Extract the (X, Y) coordinate from the center of the cell holding the provided text.  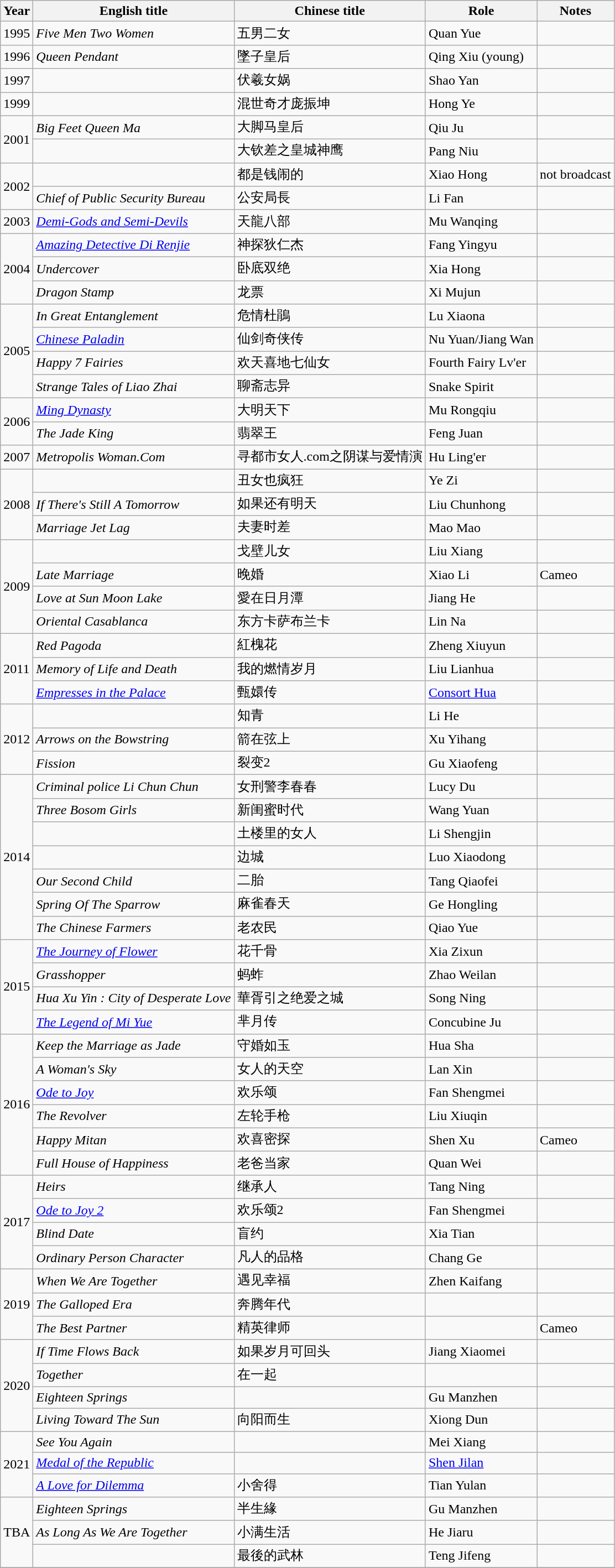
小舍得 (330, 1486)
Grasshopper (134, 975)
In Great Entanglement (134, 316)
2004 (17, 269)
混世奇才庞振坤 (330, 104)
2017 (17, 1222)
Mei Xiang (481, 1442)
Together (134, 1375)
丑女也疯狂 (330, 481)
Mu Wanqing (481, 221)
Li Shengjin (481, 834)
2001 (17, 139)
神探狄仁杰 (330, 246)
Feng Juan (481, 434)
欢天喜地七仙女 (330, 363)
Marriage Jet Lag (134, 528)
欢乐颂 (330, 1093)
二胎 (330, 881)
Shen Jilan (481, 1463)
大脚马皇后 (330, 127)
The Legend of Mi Yue (134, 1022)
奔腾年代 (330, 1304)
Full House of Happiness (134, 1164)
Quan Yue (481, 33)
Ge Hongling (481, 905)
Liu Xiang (481, 551)
仙剑奇侠传 (330, 340)
遇见幸福 (330, 1281)
Mao Mao (481, 528)
Arrows on the Bowstring (134, 740)
The Galloped Era (134, 1304)
Teng Jifeng (481, 1556)
A Woman's Sky (134, 1070)
东方卡萨布兰卡 (330, 622)
Xiao Li (481, 575)
The Jade King (134, 434)
都是钱闹的 (330, 175)
Red Pagoda (134, 645)
守婚如玉 (330, 1045)
边城 (330, 857)
Five Men Two Women (134, 33)
天龍八部 (330, 221)
Ode to Joy 2 (134, 1210)
Strange Tales of Liao Zhai (134, 386)
2019 (17, 1305)
Lin Na (481, 622)
紅槐花 (330, 645)
2007 (17, 457)
2020 (17, 1385)
Pang Niu (481, 152)
Hua Xu Yin : City of Desperate Love (134, 999)
Lucy Du (481, 786)
龙票 (330, 292)
Jiang He (481, 598)
Medal of the Republic (134, 1463)
Queen Pendant (134, 56)
Lan Xin (481, 1070)
Tian Yulan (481, 1486)
新闺蜜时代 (330, 810)
Xia Tian (481, 1234)
Snake Spirit (481, 386)
Late Marriage (134, 575)
蚂蚱 (330, 975)
Oriental Casablanca (134, 622)
Year (17, 11)
2021 (17, 1465)
Consort Hua (481, 692)
2002 (17, 186)
Ode to Joy (134, 1093)
Fourth Fairy Lv'er (481, 363)
半生緣 (330, 1509)
Happy 7 Fairies (134, 363)
Spring Of The Sparrow (134, 905)
1997 (17, 81)
Quan Wei (481, 1164)
墜子皇后 (330, 56)
Xi Mujun (481, 292)
Jiang Xiaomei (481, 1352)
大钦差之皇城神鹰 (330, 152)
2008 (17, 504)
聊斋志异 (330, 386)
Xiao Hong (481, 175)
Xiong Dun (481, 1420)
女人的天空 (330, 1070)
精英律师 (330, 1329)
When We Are Together (134, 1281)
知青 (330, 716)
Zhen Kaifang (481, 1281)
公安局長 (330, 198)
Wang Yuan (481, 810)
卧底双绝 (330, 269)
Xia Hong (481, 269)
Big Feet Queen Ma (134, 127)
在一起 (330, 1375)
not broadcast (576, 175)
Nu Yuan/Jiang Wan (481, 340)
Heirs (134, 1187)
向阳而生 (330, 1420)
Undercover (134, 269)
Lu Xiaona (481, 316)
戈壁儿女 (330, 551)
麻雀春天 (330, 905)
2011 (17, 669)
2012 (17, 739)
Liu Xiuqin (481, 1116)
Luo Xiaodong (481, 857)
Ordinary Person Character (134, 1258)
1999 (17, 104)
老农民 (330, 928)
老爸当家 (330, 1164)
Criminal police Li Chun Chun (134, 786)
Amazing Detective Di Renjie (134, 246)
A Love for Dilemma (134, 1486)
The Best Partner (134, 1329)
Zheng Xiuyun (481, 645)
Li He (481, 716)
甄嬛传 (330, 692)
Shao Yan (481, 81)
继承人 (330, 1187)
Blind Date (134, 1234)
小满生活 (330, 1532)
Hu Ling'er (481, 457)
Song Ning (481, 999)
Gu Xiaofeng (481, 763)
伏羲女娲 (330, 81)
1996 (17, 56)
Demi-Gods and Semi-Devils (134, 221)
Metropolis Woman.Com (134, 457)
女刑警李春春 (330, 786)
Qiu Ju (481, 127)
If There's Still A Tomorrow (134, 504)
Shen Xu (481, 1139)
2006 (17, 421)
Liu Chunhong (481, 504)
Our Second Child (134, 881)
As Long As We Are Together (134, 1532)
Liu Lianhua (481, 669)
Chang Ge (481, 1258)
我的燃情岁月 (330, 669)
1995 (17, 33)
Living Toward The Sun (134, 1420)
If Time Flows Back (134, 1352)
English title (134, 11)
Chinese title (330, 11)
寻都市女人.com之阴谋与爱情演 (330, 457)
Li Fan (481, 198)
Xu Yihang (481, 740)
2009 (17, 586)
欢乐颂2 (330, 1210)
芈月传 (330, 1022)
Chinese Paladin (134, 340)
Role (481, 11)
Mu Rongqiu (481, 410)
大明天下 (330, 410)
Tang Qiaofei (481, 881)
Happy Mitan (134, 1139)
Qiao Yue (481, 928)
Tang Ning (481, 1187)
欢喜密探 (330, 1139)
愛在日月潭 (330, 598)
2005 (17, 351)
Memory of Life and Death (134, 669)
花千骨 (330, 951)
Fission (134, 763)
左轮手枪 (330, 1116)
Zhao Weilan (481, 975)
五男二女 (330, 33)
夫妻时差 (330, 528)
晚婚 (330, 575)
The Revolver (134, 1116)
He Jiaru (481, 1532)
The Journey of Flower (134, 951)
Ye Zi (481, 481)
Love at Sun Moon Lake (134, 598)
TBA (17, 1533)
箭在弦上 (330, 740)
盲约 (330, 1234)
2014 (17, 857)
如果还有明天 (330, 504)
Notes (576, 11)
Concubine Ju (481, 1022)
Keep the Marriage as Jade (134, 1045)
Three Bosom Girls (134, 810)
Ming Dynasty (134, 410)
如果岁月可回头 (330, 1352)
Hong Ye (481, 104)
華胥引之绝爱之城 (330, 999)
最後的武林 (330, 1556)
Dragon Stamp (134, 292)
2003 (17, 221)
裂变2 (330, 763)
Xia Zixun (481, 951)
The Chinese Farmers (134, 928)
2015 (17, 987)
Empresses in the Palace (134, 692)
Chief of Public Security Bureau (134, 198)
土楼里的女人 (330, 834)
See You Again (134, 1442)
2016 (17, 1104)
危情杜鵑 (330, 316)
Fang Yingyu (481, 246)
Hua Sha (481, 1045)
凡人的品格 (330, 1258)
Qing Xiu (young) (481, 56)
翡翠王 (330, 434)
